Search for the cell housing the specified text and yield its [x, y] center coordinate. 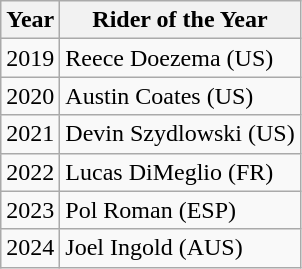
Year [30, 20]
Lucas DiMeglio (FR) [180, 172]
2022 [30, 172]
Devin Szydlowski (US) [180, 134]
Pol Roman (ESP) [180, 210]
2019 [30, 58]
2021 [30, 134]
Joel Ingold (AUS) [180, 248]
2023 [30, 210]
Reece Doezema (US) [180, 58]
2020 [30, 96]
2024 [30, 248]
Austin Coates (US) [180, 96]
Rider of the Year [180, 20]
